Output the (x, y) coordinate of the center of the cell containing the given text.  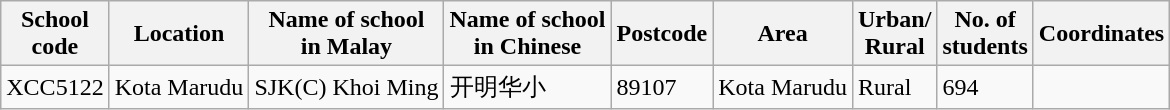
89107 (662, 88)
No. ofstudents (985, 34)
Area (783, 34)
开明华小 (528, 88)
Location (179, 34)
Schoolcode (55, 34)
SJK(C) Khoi Ming (346, 88)
Rural (894, 88)
Name of schoolin Malay (346, 34)
Coordinates (1101, 34)
Urban/Rural (894, 34)
Postcode (662, 34)
694 (985, 88)
Name of schoolin Chinese (528, 34)
XCC5122 (55, 88)
